Search for the cell housing the specified text and yield its [x, y] center coordinate. 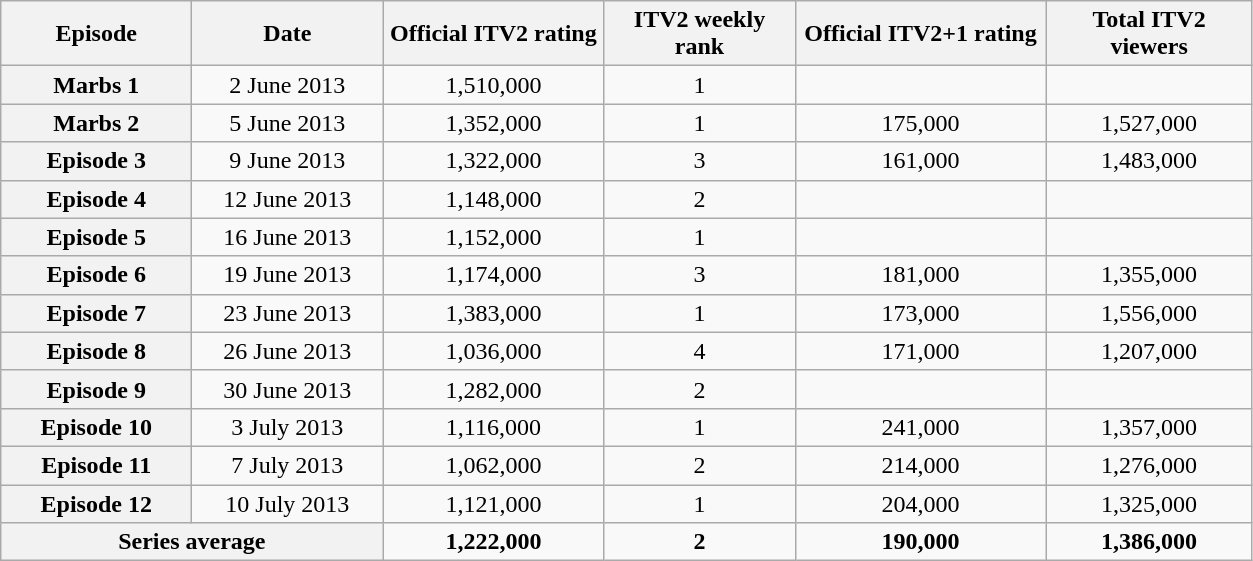
1,121,000 [494, 503]
19 June 2013 [288, 275]
5 June 2013 [288, 123]
181,000 [920, 275]
Official ITV2 rating [494, 34]
3 July 2013 [288, 427]
161,000 [920, 161]
173,000 [920, 313]
1,386,000 [1149, 542]
1,036,000 [494, 351]
23 June 2013 [288, 313]
Episode 8 [96, 351]
1,325,000 [1149, 503]
214,000 [920, 465]
Total ITV2 viewers [1149, 34]
Episode 6 [96, 275]
Episode 7 [96, 313]
Episode [96, 34]
Episode 12 [96, 503]
10 July 2013 [288, 503]
1,062,000 [494, 465]
1,352,000 [494, 123]
Official ITV2+1 rating [920, 34]
30 June 2013 [288, 389]
9 June 2013 [288, 161]
1,152,000 [494, 237]
Series average [192, 542]
Episode 5 [96, 237]
1,148,000 [494, 199]
1,116,000 [494, 427]
Marbs 2 [96, 123]
1,483,000 [1149, 161]
1,357,000 [1149, 427]
171,000 [920, 351]
1,207,000 [1149, 351]
175,000 [920, 123]
1,355,000 [1149, 275]
204,000 [920, 503]
Episode 11 [96, 465]
ITV2 weekly rank [700, 34]
Marbs 1 [96, 85]
Episode 10 [96, 427]
1,276,000 [1149, 465]
7 July 2013 [288, 465]
12 June 2013 [288, 199]
1,174,000 [494, 275]
1,282,000 [494, 389]
2 June 2013 [288, 85]
1,510,000 [494, 85]
Episode 4 [96, 199]
Episode 9 [96, 389]
16 June 2013 [288, 237]
241,000 [920, 427]
1,322,000 [494, 161]
Date [288, 34]
190,000 [920, 542]
1,527,000 [1149, 123]
4 [700, 351]
1,556,000 [1149, 313]
1,222,000 [494, 542]
Episode 3 [96, 161]
1,383,000 [494, 313]
26 June 2013 [288, 351]
